Return (x, y) of the center of cell containing provided text 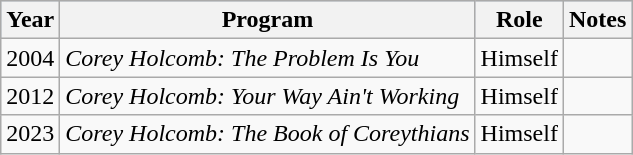
Corey Holcomb: The Book of Coreythians (268, 134)
2012 (30, 96)
Year (30, 20)
2004 (30, 58)
Corey Holcomb: The Problem Is You (268, 58)
Corey Holcomb: Your Way Ain't Working (268, 96)
2023 (30, 134)
Program (268, 20)
Role (519, 20)
Notes (597, 20)
